Return (X, Y) of the center of cell containing provided text 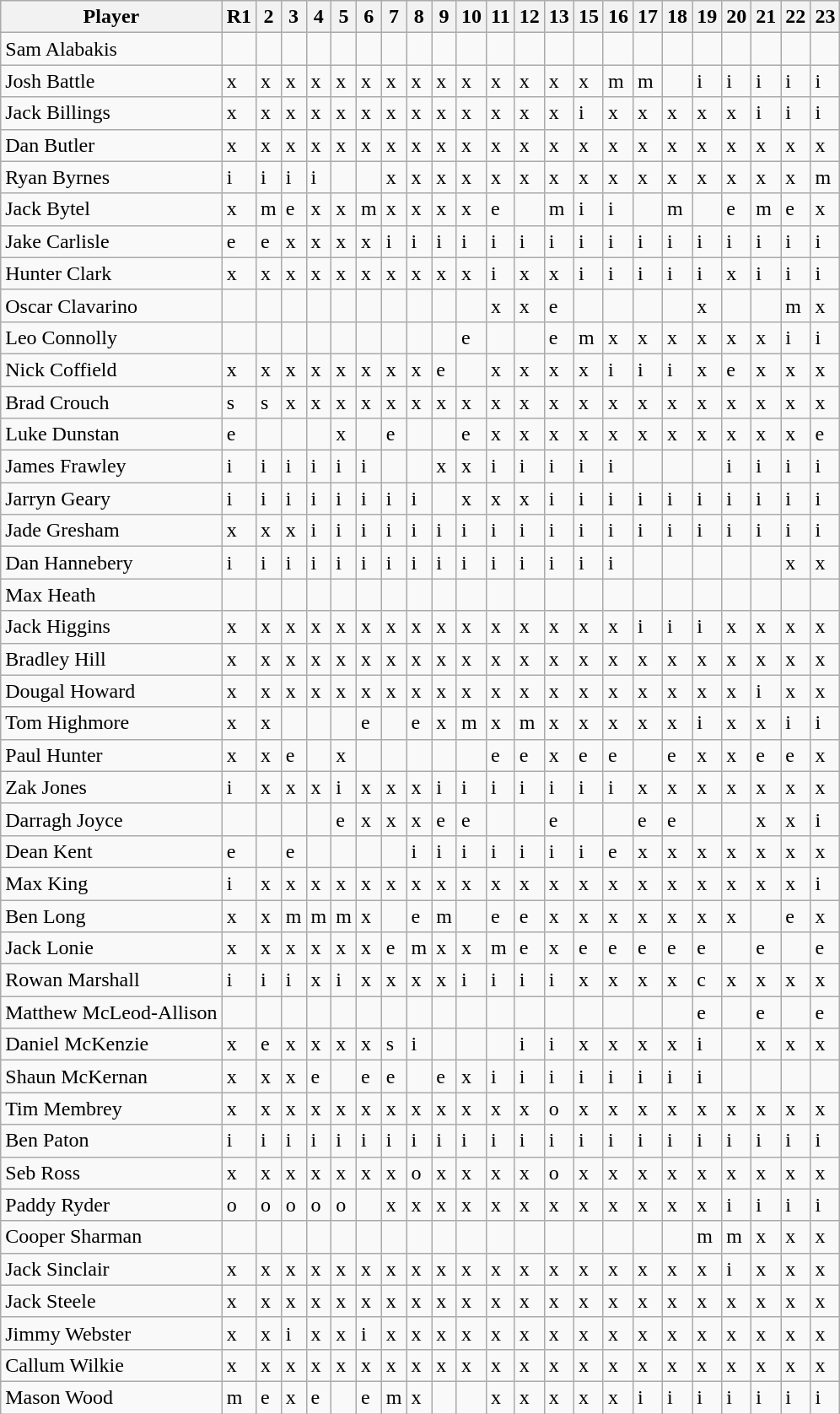
Dougal Howard (111, 691)
Seb Ross (111, 1173)
Darragh Joyce (111, 819)
Hunter Clark (111, 273)
Jack Billings (111, 113)
Tim Membrey (111, 1109)
Rowan Marshall (111, 980)
6 (369, 17)
Brad Crouch (111, 402)
Player (111, 17)
Jarryn Geary (111, 499)
18 (678, 17)
Nick Coffield (111, 370)
11 (501, 17)
Jack Steele (111, 1301)
7 (394, 17)
Tom Highmore (111, 723)
17 (648, 17)
8 (419, 17)
James Frawley (111, 467)
Jack Lonie (111, 948)
22 (796, 17)
15 (589, 17)
Jimmy Webster (111, 1333)
3 (293, 17)
Cooper Sharman (111, 1237)
Jack Higgins (111, 627)
Dan Butler (111, 145)
20 (737, 17)
5 (344, 17)
Zak Jones (111, 787)
Jade Gresham (111, 531)
R1 (239, 17)
Jack Sinclair (111, 1269)
Ben Long (111, 915)
Ben Paton (111, 1141)
Max Heath (111, 595)
Dean Kent (111, 851)
9 (444, 17)
Ryan Byrnes (111, 177)
Jake Carlisle (111, 241)
19 (707, 17)
c (707, 980)
4 (319, 17)
21 (766, 17)
Oscar Clavarino (111, 305)
Leo Connolly (111, 337)
Paul Hunter (111, 755)
Shaun McKernan (111, 1077)
Dan Hannebery (111, 563)
Matthew McLeod-Allison (111, 1012)
Callum Wilkie (111, 1365)
Josh Battle (111, 81)
13 (558, 17)
Mason Wood (111, 1397)
23 (825, 17)
12 (530, 17)
16 (617, 17)
Bradley Hill (111, 659)
10 (471, 17)
Jack Bytel (111, 209)
Paddy Ryder (111, 1205)
Sam Alabakis (111, 49)
Luke Dunstan (111, 434)
2 (269, 17)
Max King (111, 883)
Daniel McKenzie (111, 1044)
